Pinpoint the cell where the given text exists, returning its [X, Y] midpoint coordinate. 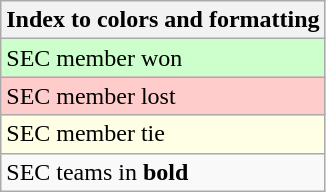
SEC member tie [163, 134]
Index to colors and formatting [163, 20]
SEC member won [163, 58]
SEC member lost [163, 96]
SEC teams in bold [163, 172]
